Output the (X, Y) coordinate of the center of the cell containing the given text.  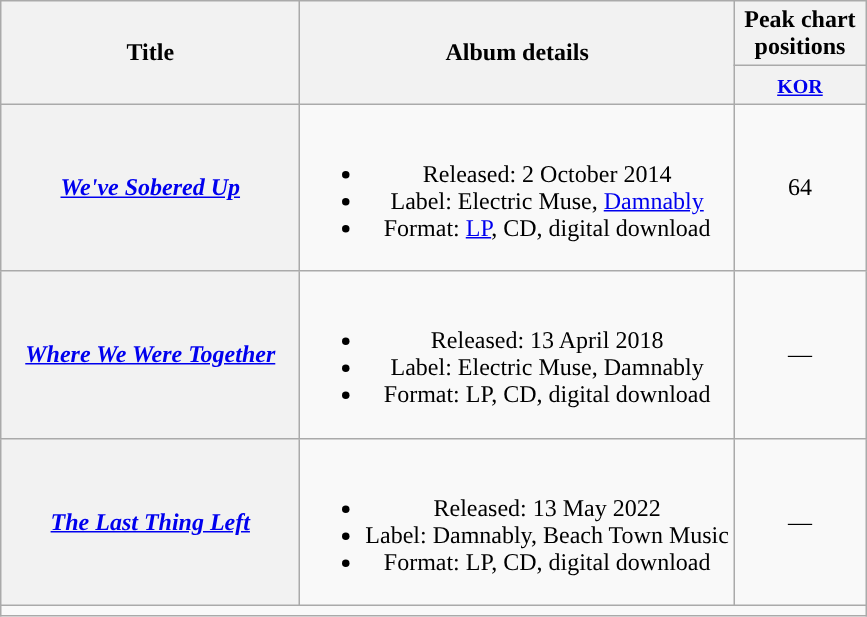
Where We Were Together (150, 354)
The Last Thing Left (150, 522)
Released: 2 October 2014Label: Electric Muse, DamnablyFormat: LP, CD, digital download (518, 188)
Released: 13 April 2018Label: Electric Muse, DamnablyFormat: LP, CD, digital download (518, 354)
Title (150, 52)
KOR (800, 85)
Released: 13 May 2022Label: Damnably, Beach Town MusicFormat: LP, CD, digital download (518, 522)
Album details (518, 52)
Peak chart positions (800, 34)
64 (800, 188)
We've Sobered Up (150, 188)
